Find where the given text appears and provide that cell's center as (x, y) coordinate. 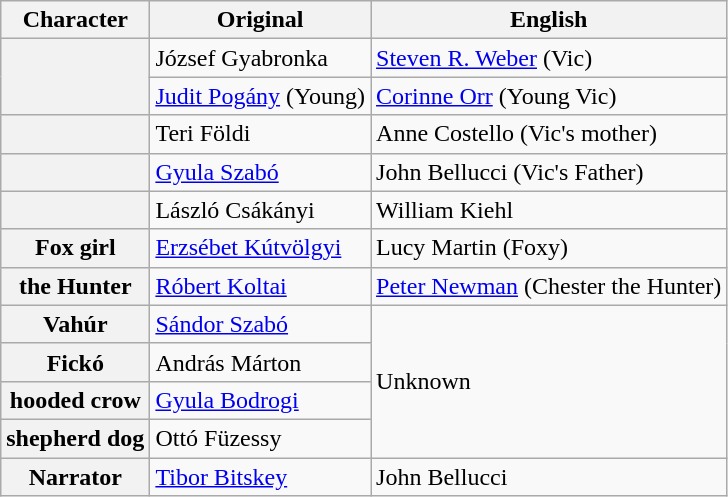
Lucy Martin (Foxy) (549, 248)
Steven R. Weber (Vic) (549, 58)
Fickó (76, 362)
shepherd dog (76, 438)
Vahúr (76, 324)
Corinne Orr (Young Vic) (549, 96)
Róbert Koltai (260, 286)
William Kiehl (549, 210)
Narrator (76, 477)
Original (260, 20)
Sándor Szabó (260, 324)
András Márton (260, 362)
John Bellucci (549, 477)
Tibor Bitskey (260, 477)
English (549, 20)
Peter Newman (Chester the Hunter) (549, 286)
József Gyabronka (260, 58)
John Bellucci (Vic's Father) (549, 172)
hooded crow (76, 400)
Gyula Szabó (260, 172)
Judit Pogány (Young) (260, 96)
the Hunter (76, 286)
Anne Costello (Vic's mother) (549, 134)
Fox girl (76, 248)
Gyula Bodrogi (260, 400)
Erzsébet Kútvölgyi (260, 248)
Unknown (549, 381)
László Csákányi (260, 210)
Ottó Füzessy (260, 438)
Teri Földi (260, 134)
Character (76, 20)
